Capture the cell that displays the provided text and extract its (X, Y) central coordinate. 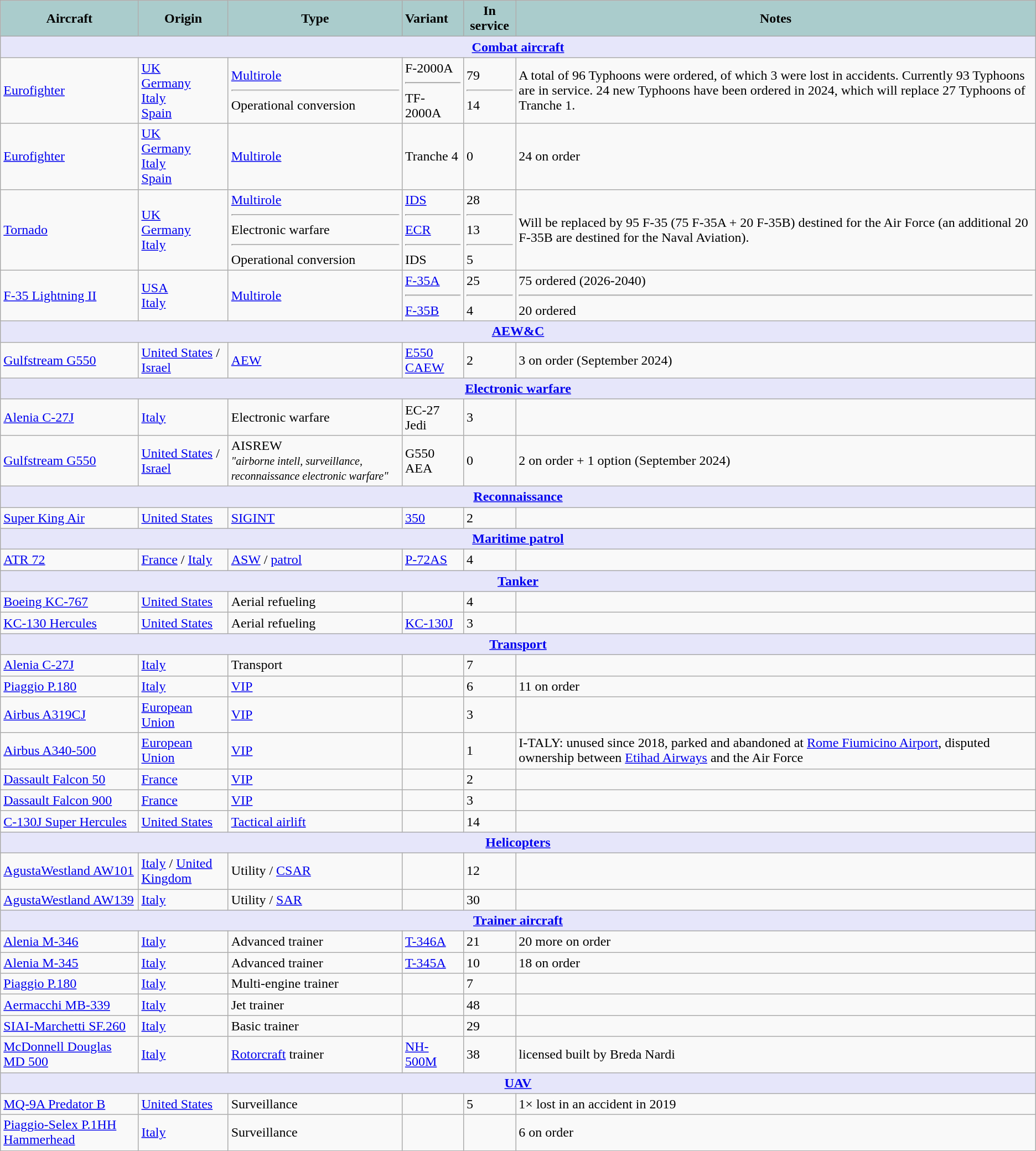
In service (489, 19)
Alenia M-345 (70, 963)
Aermacchi MB-339 (70, 1005)
Jet trainer (315, 1005)
C-130J Super Hercules (70, 821)
MultiroleOperational conversion (315, 91)
Utility / SAR (315, 899)
KC-130 Hercules (70, 623)
1 (489, 750)
6 on order (776, 1132)
Airbus A340-500 (70, 750)
2 on order + 1 option (September 2024) (776, 460)
Will be replaced by 95 F-35 (75 F-35A + 20 F-35B) destined for the Air Force (an additional 20 F-35B are destined for the Naval Aviation). (776, 230)
AEW&C (518, 331)
10 (489, 963)
NH-500M (433, 1055)
Rotorcraft trainer (315, 1055)
Combat aircraft (518, 47)
Utility / CSAR (315, 871)
38 (489, 1055)
7914 (489, 91)
E550 CAEW (433, 360)
Italy / United Kingdom (183, 871)
USAItaly (183, 295)
12 (489, 871)
Tactical airlift (315, 821)
Basic trainer (315, 1026)
1× lost in an accident in 2019 (776, 1104)
UKGermanyItaly (183, 230)
T-346A (433, 942)
AgustaWestland AW139 (70, 899)
Helicopters (518, 842)
30 (489, 899)
Piaggio-Selex P.1HH Hammerhead (70, 1132)
G550 AEA (433, 460)
Alenia M-346 (70, 942)
Maritime patrol (518, 539)
F-35 Lightning II (70, 295)
IDSECRIDS (433, 230)
Airbus A319CJ (70, 715)
Multi-engine trainer (315, 984)
SIAI-Marchetti SF.260 (70, 1026)
Notes (776, 19)
I-TALY: unused since 2018, parked and abandoned at Rome Fiumicino Airport, disputed ownership between Etihad Airways and the Air Force (776, 750)
P-72AS (433, 560)
EC-27 Jedi (433, 417)
75 ordered (2026-2040)20 ordered (776, 295)
Tanker (518, 581)
6 (489, 686)
350 (433, 517)
254 (489, 295)
MQ-9A Predator B (70, 1104)
AISREW"airborne intell, surveillance, reconnaissance electronic warfare" (315, 460)
McDonnell Douglas MD 500 (70, 1055)
F-2000ATF-2000A (433, 91)
Tornado (70, 230)
ATR 72 (70, 560)
Origin (183, 19)
48 (489, 1005)
Type (315, 19)
T-345A (433, 963)
Dassault Falcon 50 (70, 779)
Dassault Falcon 900 (70, 800)
29 (489, 1026)
20 more on order (776, 942)
AgustaWestland AW101 (70, 871)
Variant (433, 19)
SIGINT (315, 517)
Reconnaissance (518, 496)
18 on order (776, 963)
24 on order (776, 156)
Trainer aircraft (518, 921)
ASW / patrol (315, 560)
France / Italy (183, 560)
licensed built by Breda Nardi (776, 1055)
5 (489, 1104)
Tranche 4 (433, 156)
F-35AF-35B (433, 295)
Aircraft (70, 19)
14 (489, 821)
KC-130J (433, 623)
AEW (315, 360)
28135 (489, 230)
Super King Air (70, 517)
11 on order (776, 686)
Boeing KC-767 (70, 602)
21 (489, 942)
MultiroleElectronic warfareOperational conversion (315, 230)
3 on order (September 2024) (776, 360)
UAV (518, 1083)
